Find where the given text appears and provide that cell's center as [x, y] coordinate. 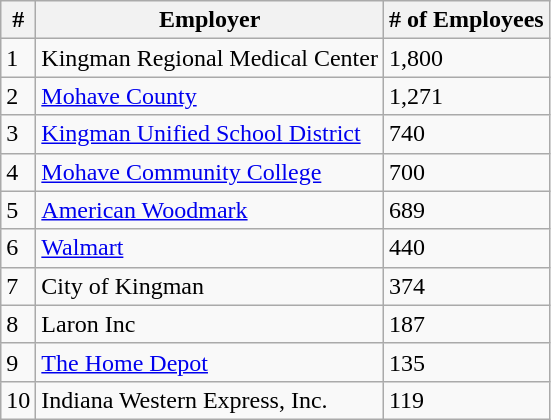
Mohave Community College [210, 172]
7 [18, 286]
5 [18, 210]
8 [18, 324]
Employer [210, 20]
# [18, 20]
700 [466, 172]
9 [18, 362]
2 [18, 96]
3 [18, 134]
American Woodmark [210, 210]
Walmart [210, 248]
4 [18, 172]
187 [466, 324]
City of Kingman [210, 286]
1,271 [466, 96]
Kingman Regional Medical Center [210, 58]
1 [18, 58]
374 [466, 286]
740 [466, 134]
The Home Depot [210, 362]
440 [466, 248]
135 [466, 362]
Mohave County [210, 96]
Indiana Western Express, Inc. [210, 400]
Laron Inc [210, 324]
1,800 [466, 58]
Kingman Unified School District [210, 134]
689 [466, 210]
119 [466, 400]
# of Employees [466, 20]
10 [18, 400]
6 [18, 248]
